Provide the [x, y] coordinate of the cell's center where the given text is located.  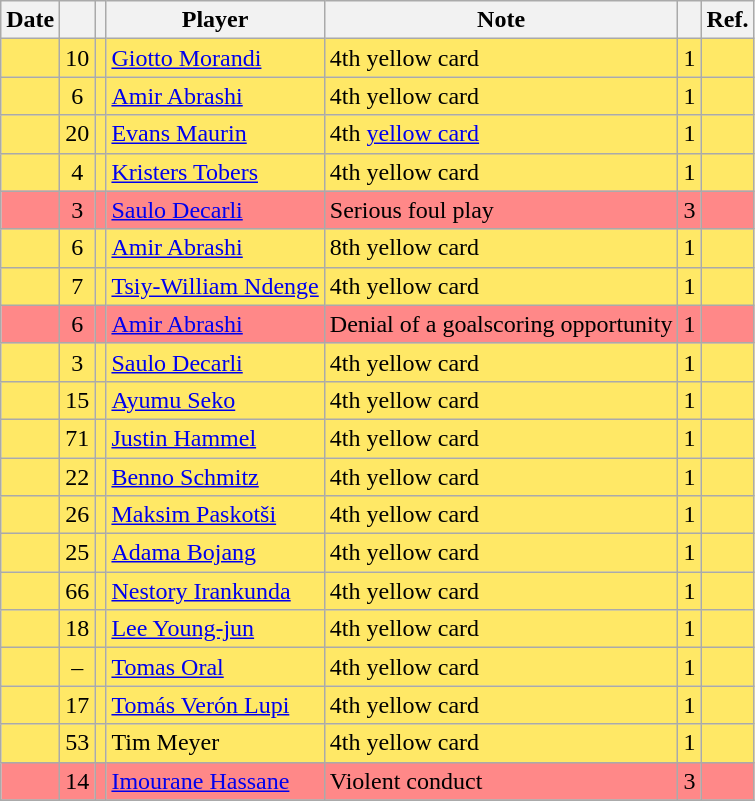
Kristers Tobers [215, 172]
15 [78, 400]
22 [78, 477]
71 [78, 438]
Nestory Irankunda [215, 591]
Violent conduct [501, 781]
25 [78, 553]
26 [78, 515]
Giotto Morandi [215, 58]
Adama Bojang [215, 553]
Justin Hammel [215, 438]
Benno Schmitz [215, 477]
Tomas Oral [215, 667]
Tim Meyer [215, 743]
53 [78, 743]
Serious foul play [501, 210]
Imourane Hassane [215, 781]
Tomás Verón Lupi [215, 705]
Player [215, 20]
Maksim Paskotši [215, 515]
14 [78, 781]
Lee Young-jun [215, 629]
17 [78, 705]
4 [78, 172]
Denial of a goalscoring opportunity [501, 324]
Date [30, 20]
20 [78, 134]
10 [78, 58]
66 [78, 591]
18 [78, 629]
Ayumu Seko [215, 400]
Ref. [728, 20]
Evans Maurin [215, 134]
8th yellow card [501, 248]
Note [501, 20]
– [78, 667]
Tsiy-William Ndenge [215, 286]
7 [78, 286]
